Search for the cell housing the specified text and yield its [X, Y] center coordinate. 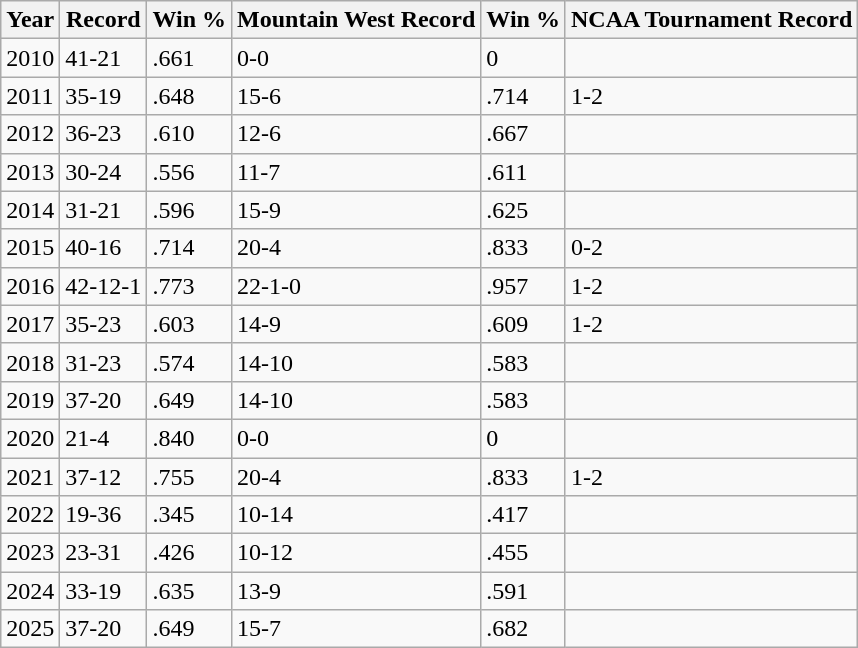
10-12 [356, 553]
10-14 [356, 515]
.667 [524, 134]
2023 [30, 553]
23-31 [104, 553]
.661 [190, 58]
.556 [190, 172]
.625 [524, 210]
2013 [30, 172]
2017 [30, 324]
NCAA Tournament Record [711, 20]
19-36 [104, 515]
2010 [30, 58]
15-6 [356, 96]
11-7 [356, 172]
.574 [190, 362]
42-12-1 [104, 286]
2019 [30, 400]
.957 [524, 286]
2014 [30, 210]
.635 [190, 591]
33-19 [104, 591]
14-9 [356, 324]
2025 [30, 629]
Year [30, 20]
.648 [190, 96]
2021 [30, 477]
2024 [30, 591]
Mountain West Record [356, 20]
15-9 [356, 210]
.609 [524, 324]
35-19 [104, 96]
.591 [524, 591]
35-23 [104, 324]
40-16 [104, 248]
.426 [190, 553]
2020 [30, 438]
37-12 [104, 477]
2016 [30, 286]
0-2 [711, 248]
30-24 [104, 172]
15-7 [356, 629]
.610 [190, 134]
41-21 [104, 58]
13-9 [356, 591]
.755 [190, 477]
12-6 [356, 134]
22-1-0 [356, 286]
.455 [524, 553]
31-23 [104, 362]
.596 [190, 210]
2022 [30, 515]
.682 [524, 629]
.345 [190, 515]
.603 [190, 324]
21-4 [104, 438]
.417 [524, 515]
2018 [30, 362]
.840 [190, 438]
31-21 [104, 210]
.611 [524, 172]
36-23 [104, 134]
2012 [30, 134]
Record [104, 20]
2015 [30, 248]
.773 [190, 286]
2011 [30, 96]
